Provide the (x, y) coordinate of the cell's center where the given text is located.  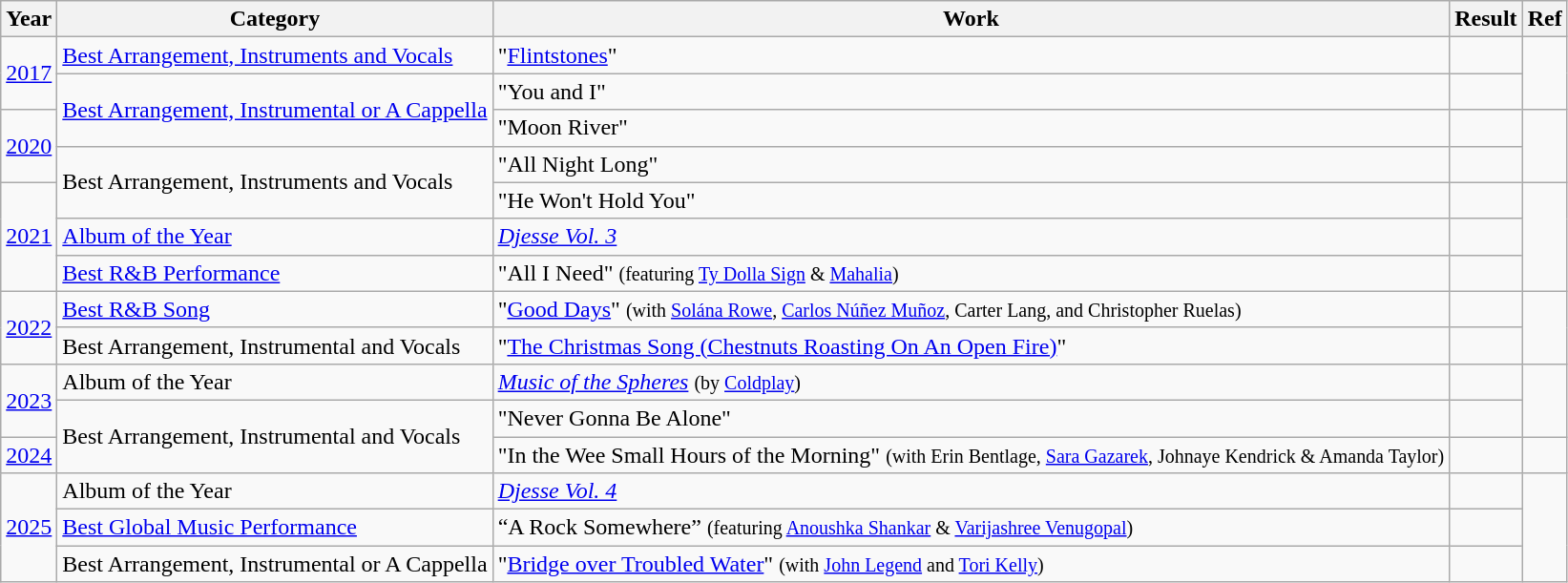
"Never Gonna Be Alone" (972, 418)
2021 (29, 237)
Best R&B Song (275, 309)
Ref (1544, 19)
Category (275, 19)
Best Global Music Performance (275, 528)
2020 (29, 146)
2024 (29, 455)
2025 (29, 528)
Year (29, 19)
"Good Days" (with Solána Rowe, Carlos Núñez Muñoz, Carter Lang, and Christopher Ruelas) (972, 309)
"Bridge over Troubled Water" (with John Legend and Tori Kelly) (972, 564)
"You and I" (972, 92)
2017 (29, 73)
Result (1486, 19)
"All I Need" (featuring Ty Dolla Sign & Mahalia) (972, 273)
"In the Wee Small Hours of the Morning" (with Erin Bentlage, Sara Gazarek, Johnaye Kendrick & Amanda Taylor) (972, 455)
2022 (29, 327)
Best R&B Performance (275, 273)
Djesse Vol. 3 (972, 237)
"He Won't Hold You" (972, 200)
2023 (29, 400)
"The Christmas Song (Chestnuts Roasting On An Open Fire)" (972, 345)
“A Rock Somewhere” (featuring Anoushka Shankar & Varijashree Venugopal) (972, 528)
"Flintstones" (972, 55)
"All Night Long" (972, 164)
Work (972, 19)
Music of the Spheres (by Coldplay) (972, 382)
Djesse Vol. 4 (972, 491)
"Moon River" (972, 128)
